Detect which cell encompasses the target text, then output its [X, Y] center coordinate. 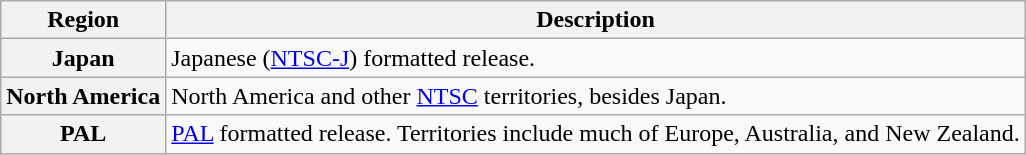
Japan [84, 58]
North America [84, 96]
PAL [84, 134]
PAL formatted release. Territories include much of Europe, Australia, and New Zealand. [596, 134]
Japanese (NTSC-J) formatted release. [596, 58]
Description [596, 20]
North America and other NTSC territories, besides Japan. [596, 96]
Region [84, 20]
